Identify which cell holds the provided text, then report its (x, y) central coordinate. 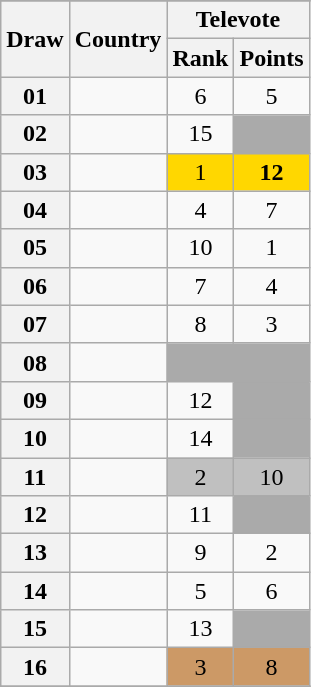
9 (200, 553)
06 (35, 286)
Rank (200, 58)
08 (35, 362)
05 (35, 248)
Televote (238, 20)
01 (35, 96)
03 (35, 172)
Points (272, 58)
09 (35, 400)
02 (35, 134)
Draw (35, 39)
16 (35, 667)
Country (118, 39)
07 (35, 324)
04 (35, 210)
